Capture the cell that displays the provided text and extract its [x, y] central coordinate. 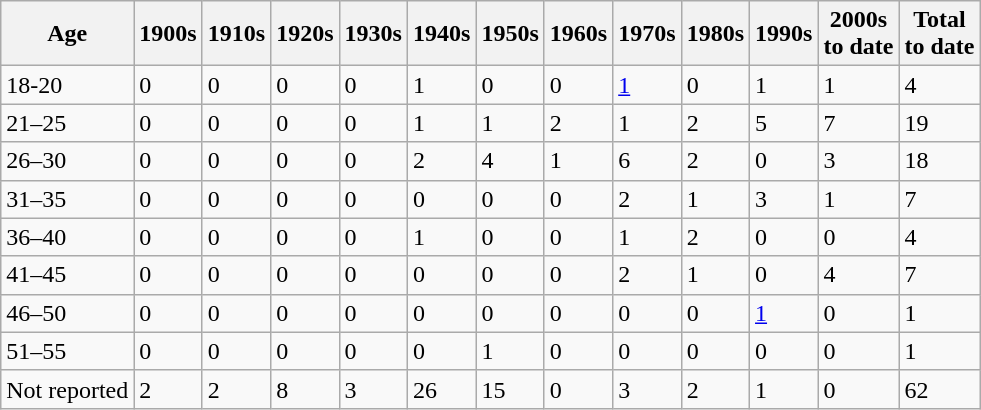
26 [441, 389]
5 [784, 123]
18-20 [68, 85]
21–25 [68, 123]
41–45 [68, 275]
1930s [373, 34]
1990s [784, 34]
62 [940, 389]
1900s [168, 34]
1970s [647, 34]
Not reported [68, 389]
2000sto date [858, 34]
1920s [305, 34]
1980s [715, 34]
8 [305, 389]
1940s [441, 34]
46–50 [68, 313]
26–30 [68, 161]
36–40 [68, 237]
19 [940, 123]
1960s [578, 34]
6 [647, 161]
Totalto date [940, 34]
31–35 [68, 199]
1910s [236, 34]
1950s [510, 34]
18 [940, 161]
Age [68, 34]
51–55 [68, 351]
15 [510, 389]
